Locate the cell with the specified text and output its (X, Y) center coordinate. 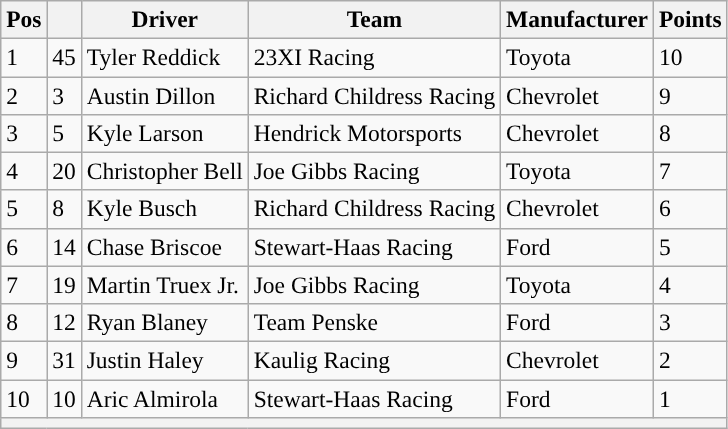
19 (64, 285)
Christopher Bell (164, 171)
Justin Haley (164, 360)
45 (64, 57)
Team Penske (374, 322)
Points (690, 19)
Team (374, 19)
Kaulig Racing (374, 360)
Austin Dillon (164, 95)
Pos (24, 19)
14 (64, 247)
Ryan Blaney (164, 322)
31 (64, 360)
Manufacturer (578, 19)
Kyle Busch (164, 209)
Tyler Reddick (164, 57)
23XI Racing (374, 57)
Hendrick Motorsports (374, 133)
Chase Briscoe (164, 247)
20 (64, 171)
Aric Almirola (164, 398)
Martin Truex Jr. (164, 285)
Driver (164, 19)
Kyle Larson (164, 133)
12 (64, 322)
